Scan for the cell matching the given text and deliver its [X, Y] coordinate at center. 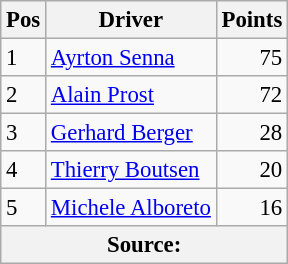
3 [24, 133]
Gerhard Berger [132, 133]
Pos [24, 20]
Alain Prost [132, 95]
4 [24, 170]
5 [24, 208]
72 [252, 95]
20 [252, 170]
Points [252, 20]
Thierry Boutsen [132, 170]
Driver [132, 20]
Ayrton Senna [132, 58]
75 [252, 58]
16 [252, 208]
Michele Alboreto [132, 208]
28 [252, 133]
Source: [144, 245]
2 [24, 95]
1 [24, 58]
